Detect which cell encompasses the target text, then output its [X, Y] center coordinate. 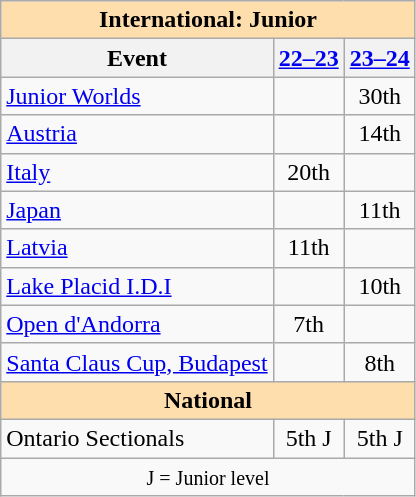
Lake Placid I.D.I [137, 286]
30th [380, 96]
Austria [137, 134]
8th [380, 362]
Japan [137, 210]
J = Junior level [208, 477]
Santa Claus Cup, Budapest [137, 362]
22–23 [308, 58]
International: Junior [208, 20]
Event [137, 58]
23–24 [380, 58]
National [208, 400]
Junior Worlds [137, 96]
Latvia [137, 248]
7th [308, 324]
14th [380, 134]
10th [380, 286]
Open d'Andorra [137, 324]
20th [308, 172]
Ontario Sectionals [137, 438]
Italy [137, 172]
